Pinpoint the cell where the given text exists, returning its [X, Y] midpoint coordinate. 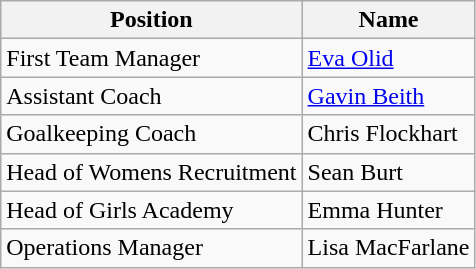
Name [388, 20]
Chris Flockhart [388, 134]
First Team Manager [152, 58]
Gavin Beith [388, 96]
Goalkeeping Coach [152, 134]
Sean Burt [388, 172]
Head of Girls Academy [152, 210]
Eva Olid [388, 58]
Position [152, 20]
Assistant Coach [152, 96]
Head of Womens Recruitment [152, 172]
Operations Manager [152, 248]
Lisa MacFarlane [388, 248]
Emma Hunter [388, 210]
